Determine the [x, y] coordinate at the center of the cell enclosing the given text.  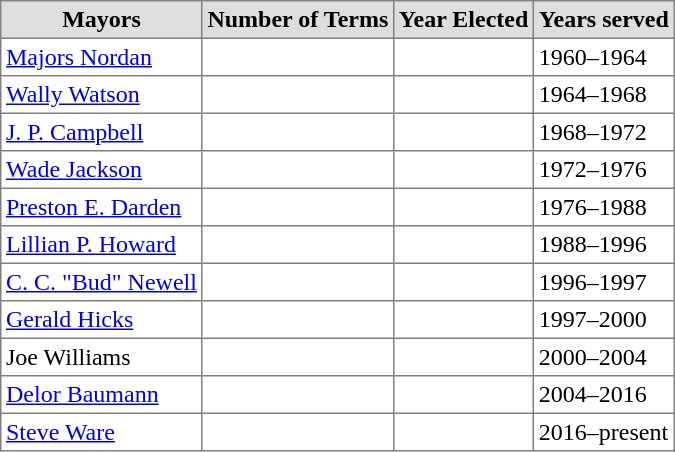
Mayors [102, 20]
1996–1997 [604, 282]
2000–2004 [604, 357]
J. P. Campbell [102, 132]
Preston E. Darden [102, 207]
Wally Watson [102, 95]
1976–1988 [604, 207]
1988–1996 [604, 245]
1997–2000 [604, 320]
1960–1964 [604, 57]
Number of Terms [298, 20]
1964–1968 [604, 95]
Year Elected [464, 20]
1972–1976 [604, 170]
Steve Ware [102, 432]
2004–2016 [604, 395]
2016–present [604, 432]
Wade Jackson [102, 170]
Majors Nordan [102, 57]
Lillian P. Howard [102, 245]
1968–1972 [604, 132]
Joe Williams [102, 357]
C. C. "Bud" Newell [102, 282]
Gerald Hicks [102, 320]
Years served [604, 20]
Delor Baumann [102, 395]
